Pinpoint the cell where the given text exists, returning its [x, y] midpoint coordinate. 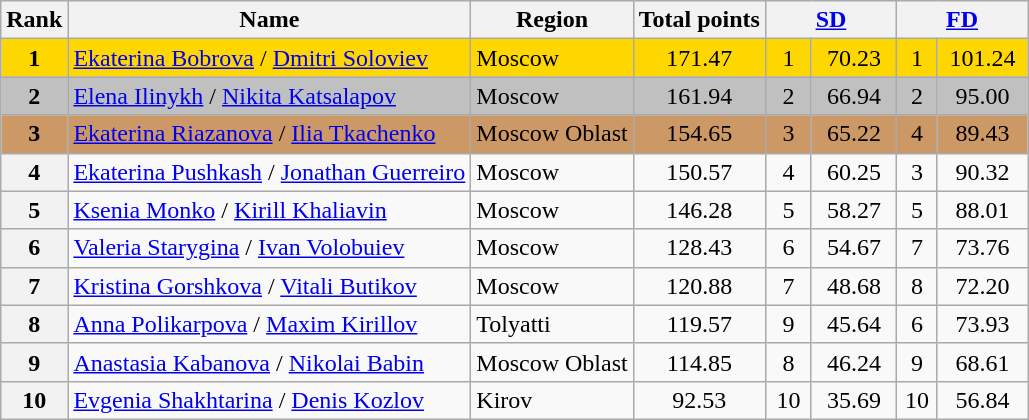
Anna Polikarpova / Maxim Kirillov [270, 324]
Region [552, 20]
48.68 [854, 286]
150.57 [699, 172]
90.32 [982, 172]
Anastasia Kabanova / Nikolai Babin [270, 362]
73.93 [982, 324]
95.00 [982, 96]
45.64 [854, 324]
Name [270, 20]
89.43 [982, 134]
Evgenia Shakhtarina / Denis Kozlov [270, 400]
56.84 [982, 400]
Ekaterina Bobrova / Dmitri Soloviev [270, 58]
88.01 [982, 210]
Kirov [552, 400]
120.88 [699, 286]
Valeria Starygina / Ivan Volobuiev [270, 248]
Ekaterina Pushkash / Jonathan Guerreiro [270, 172]
Kristina Gorshkova / Vitali Butikov [270, 286]
Ekaterina Riazanova / Ilia Tkachenko [270, 134]
58.27 [854, 210]
114.85 [699, 362]
72.20 [982, 286]
171.47 [699, 58]
Elena Ilinykh / Nikita Katsalapov [270, 96]
161.94 [699, 96]
54.67 [854, 248]
SD [830, 20]
92.53 [699, 400]
Total points [699, 20]
119.57 [699, 324]
128.43 [699, 248]
154.65 [699, 134]
60.25 [854, 172]
146.28 [699, 210]
73.76 [982, 248]
FD [962, 20]
70.23 [854, 58]
101.24 [982, 58]
68.61 [982, 362]
65.22 [854, 134]
Tolyatti [552, 324]
66.94 [854, 96]
35.69 [854, 400]
Rank [34, 20]
Ksenia Monko / Kirill Khaliavin [270, 210]
46.24 [854, 362]
